For the text-containing cell, return its midpoint in (x, y) coordinate format. 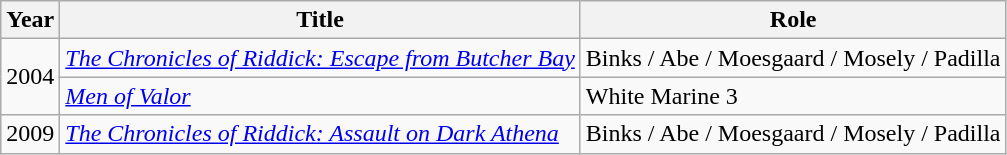
Year (30, 20)
The Chronicles of Riddick: Escape from Butcher Bay (320, 58)
Role (793, 20)
Title (320, 20)
The Chronicles of Riddick: Assault on Dark Athena (320, 134)
White Marine 3 (793, 96)
2004 (30, 77)
Men of Valor (320, 96)
2009 (30, 134)
